Scan for the cell matching the given text and deliver its [x, y] coordinate at center. 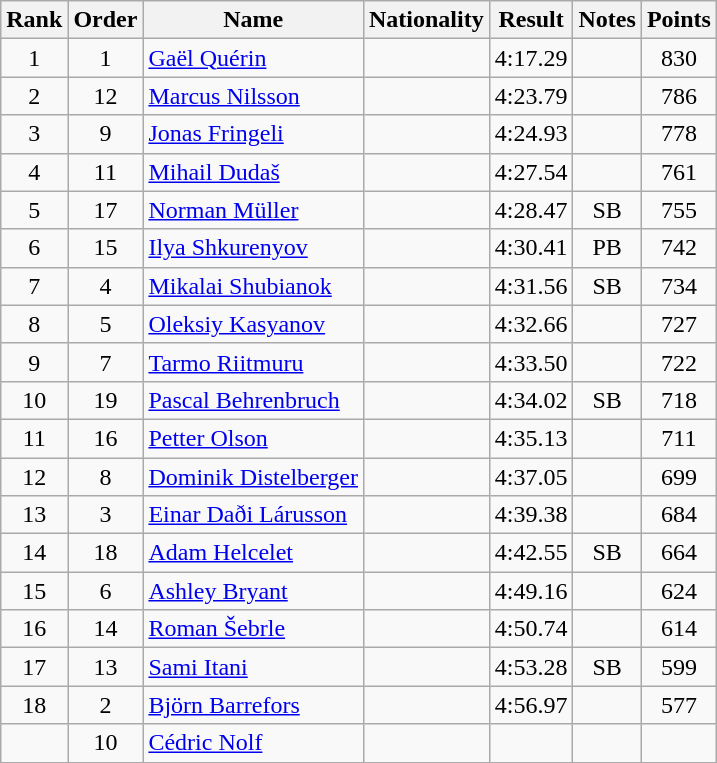
Notes [607, 20]
624 [678, 591]
4:30.41 [531, 248]
PB [607, 248]
Oleksiy Kasyanov [254, 324]
599 [678, 667]
4:23.79 [531, 96]
Dominik Distelberger [254, 477]
Norman Müller [254, 210]
Björn Barrefors [254, 705]
Einar Daði Lárusson [254, 515]
Jonas Fringeli [254, 134]
684 [678, 515]
Mihail Dudaš [254, 172]
718 [678, 400]
Pascal Behrenbruch [254, 400]
786 [678, 96]
Points [678, 20]
Cédric Nolf [254, 743]
830 [678, 58]
4:31.56 [531, 286]
699 [678, 477]
4:53.28 [531, 667]
Ashley Bryant [254, 591]
664 [678, 553]
4:34.02 [531, 400]
4:24.93 [531, 134]
4:56.97 [531, 705]
4:32.66 [531, 324]
Adam Helcelet [254, 553]
614 [678, 629]
755 [678, 210]
4:50.74 [531, 629]
Ilya Shkurenyov [254, 248]
761 [678, 172]
742 [678, 248]
4:39.38 [531, 515]
19 [106, 400]
Roman Šebrle [254, 629]
Result [531, 20]
Mikalai Shubianok [254, 286]
734 [678, 286]
4:28.47 [531, 210]
727 [678, 324]
778 [678, 134]
577 [678, 705]
Sami Itani [254, 667]
4:37.05 [531, 477]
Marcus Nilsson [254, 96]
Nationality [426, 20]
722 [678, 362]
4:49.16 [531, 591]
Rank [34, 20]
4:33.50 [531, 362]
Order [106, 20]
711 [678, 438]
4:35.13 [531, 438]
4:27.54 [531, 172]
4:42.55 [531, 553]
Tarmo Riitmuru [254, 362]
Name [254, 20]
4:17.29 [531, 58]
Gaël Quérin [254, 58]
Petter Olson [254, 438]
